Return [X, Y] of the center of cell containing provided text 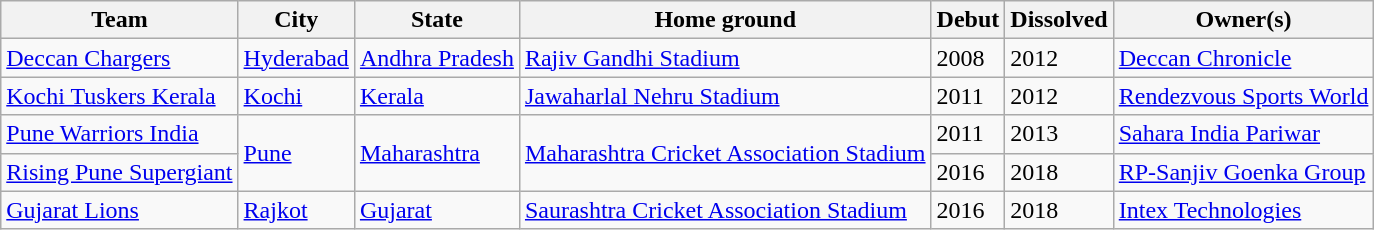
City [296, 20]
Debut [968, 20]
Rendezvous Sports World [1244, 96]
Home ground [725, 20]
Rising Pune Supergiant [120, 172]
Saurashtra Cricket Association Stadium [725, 210]
Hyderabad [296, 58]
Deccan Chargers [120, 58]
Owner(s) [1244, 20]
Kochi Tuskers Kerala [120, 96]
Intex Technologies [1244, 210]
Sahara India Pariwar [1244, 134]
State [436, 20]
Maharashtra Cricket Association Stadium [725, 153]
Deccan Chronicle [1244, 58]
Gujarat Lions [120, 210]
RP-Sanjiv Goenka Group [1244, 172]
Dissolved [1059, 20]
2008 [968, 58]
Kerala [436, 96]
Andhra Pradesh [436, 58]
Gujarat [436, 210]
2013 [1059, 134]
Jawaharlal Nehru Stadium [725, 96]
Pune [296, 153]
Rajkot [296, 210]
Kochi [296, 96]
Pune Warriors India [120, 134]
Maharashtra [436, 153]
Rajiv Gandhi Stadium [725, 58]
Team [120, 20]
